Find where the given text appears and provide that cell's center as (X, Y) coordinate. 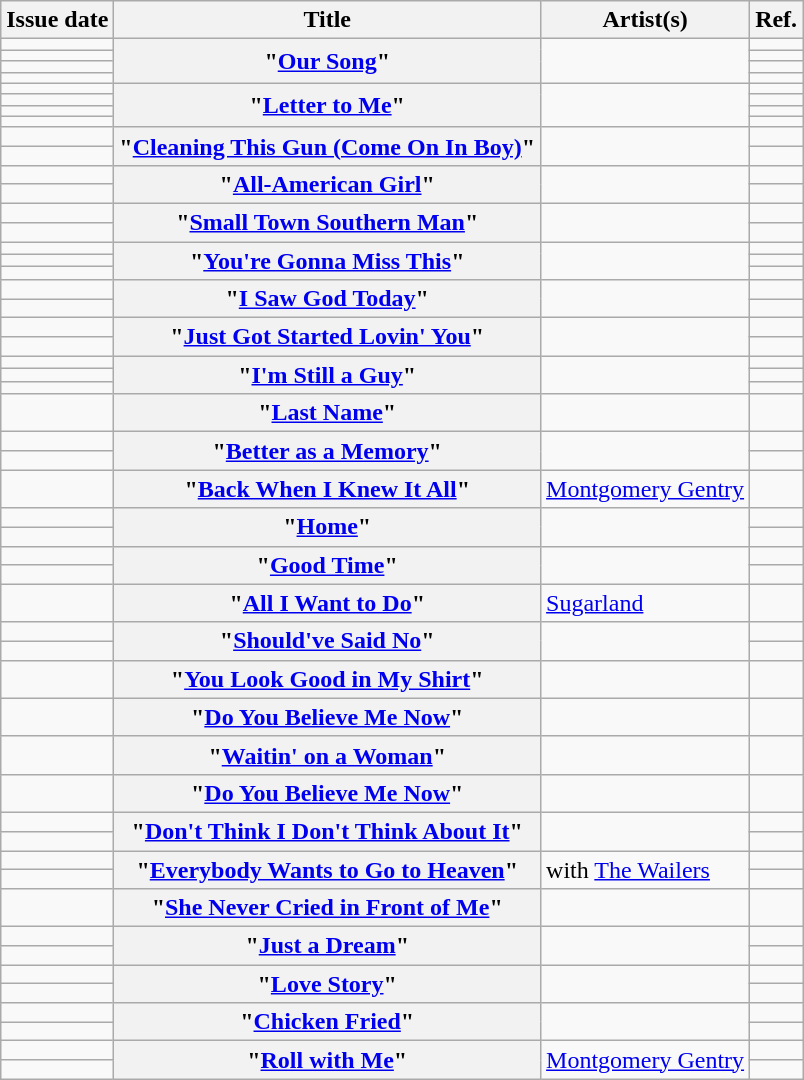
Title (328, 20)
"Everybody Wants to Go to Heaven" (328, 869)
"Roll with Me" (328, 1060)
"Love Story" (328, 984)
"Better as a Memory" (328, 451)
"All I Want to Do" (328, 603)
"Waitin' on a Woman" (328, 755)
"Just Got Started Lovin' You" (328, 337)
"Don't Think I Don't Think About It" (328, 831)
"Small Town Southern Man" (328, 222)
"I'm Still a Guy" (328, 375)
"All-American Girl" (328, 184)
Issue date (58, 20)
"I Saw God Today" (328, 299)
Artist(s) (646, 20)
with The Wailers (646, 869)
"Home" (328, 527)
"She Never Cried in Front of Me" (328, 908)
"Letter to Me" (328, 105)
"Good Time" (328, 565)
"Our Song" (328, 61)
"Should've Said No" (328, 641)
Sugarland (646, 603)
"Cleaning This Gun (Come On In Boy)" (328, 146)
"Last Name" (328, 413)
Ref. (776, 20)
"Just a Dream" (328, 946)
"You Look Good in My Shirt" (328, 679)
"You're Gonna Miss This" (328, 261)
"Back When I Knew It All" (328, 489)
"Chicken Fried" (328, 1022)
